Return the (X, Y) coordinate for the center point of the cell that contains the specified text.  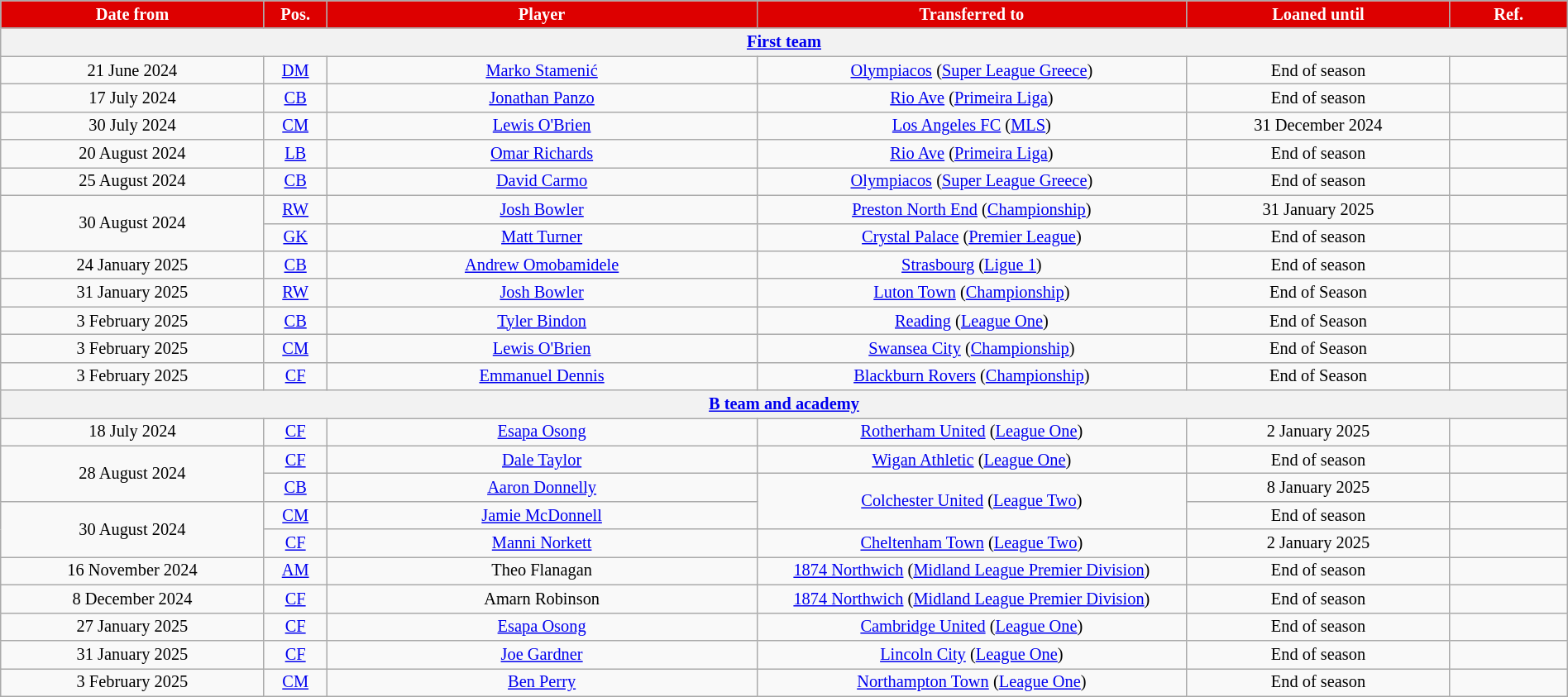
Wigan Athletic (League One) (972, 460)
Joe Gardner (542, 654)
B team and academy (784, 404)
Blackburn Rovers (Championship) (972, 376)
8 January 2025 (1318, 487)
Date from (132, 14)
Amarn Robinson (542, 599)
Marko Stamenić (542, 70)
AM (295, 570)
Rotherham United (League One) (972, 432)
21 June 2024 (132, 70)
Lincoln City (League One) (972, 654)
Emmanuel Dennis (542, 376)
Preston North End (Championship) (972, 209)
Pos. (295, 14)
Transferred to (972, 14)
Omar Richards (542, 154)
Matt Turner (542, 237)
GK (295, 237)
Dale Taylor (542, 460)
Loaned until (1318, 14)
Crystal Palace (Premier League) (972, 237)
David Carmo (542, 181)
30 July 2024 (132, 126)
LB (295, 154)
Reading (League One) (972, 321)
28 August 2024 (132, 473)
25 August 2024 (132, 181)
DM (295, 70)
Northampton Town (League One) (972, 682)
27 January 2025 (132, 627)
Jamie McDonnell (542, 515)
Jonathan Panzo (542, 98)
Ben Perry (542, 682)
First team (784, 42)
Luton Town (Championship) (972, 293)
17 July 2024 (132, 98)
Swansea City (Championship) (972, 348)
Cambridge United (League One) (972, 627)
8 December 2024 (132, 599)
16 November 2024 (132, 570)
Colchester United (League Two) (972, 501)
Manni Norkett (542, 543)
Aaron Donnelly (542, 487)
24 January 2025 (132, 265)
Andrew Omobamidele (542, 265)
31 December 2024 (1318, 126)
Tyler Bindon (542, 321)
Ref. (1508, 14)
20 August 2024 (132, 154)
Cheltenham Town (League Two) (972, 543)
Player (542, 14)
Los Angeles FC (MLS) (972, 126)
Strasbourg (Ligue 1) (972, 265)
18 July 2024 (132, 432)
Theo Flanagan (542, 570)
